Output the [X, Y] coordinate of the center of the cell containing the given text.  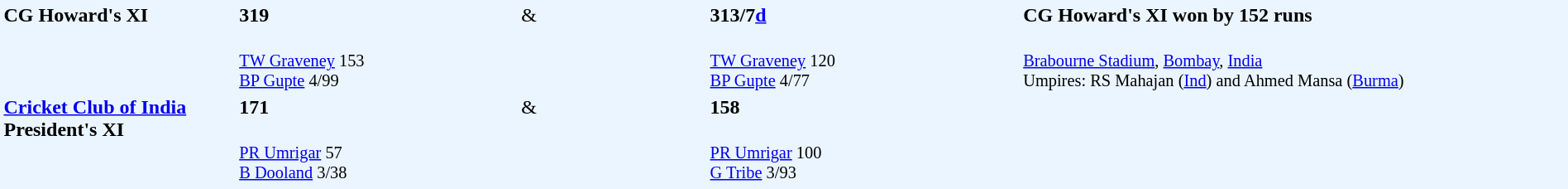
CG Howard's XI won by 152 runs [1293, 15]
Brabourne Stadium, Bombay, India Umpires: RS Mahajan (Ind) and Ahmed Mansa (Burma) [1293, 107]
PR Umrigar 57 B Dooland 3/38 [378, 153]
CG Howard's XI [119, 47]
Cricket Club of India President's XI [119, 139]
158 [864, 107]
TW Graveney 153 BP Gupte 4/99 [378, 61]
TW Graveney 120 BP Gupte 4/77 [864, 61]
313/7d [864, 15]
319 [378, 15]
PR Umrigar 100 G Tribe 3/93 [864, 153]
171 [378, 107]
